Scan for the cell matching the given text and deliver its [X, Y] coordinate at center. 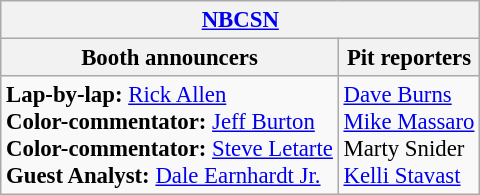
Lap-by-lap: Rick AllenColor-commentator: Jeff BurtonColor-commentator: Steve LetarteGuest Analyst: Dale Earnhardt Jr. [170, 136]
Booth announcers [170, 58]
Pit reporters [409, 58]
Dave BurnsMike MassaroMarty SniderKelli Stavast [409, 136]
NBCSN [240, 20]
